Capture the cell that displays the provided text and extract its (X, Y) central coordinate. 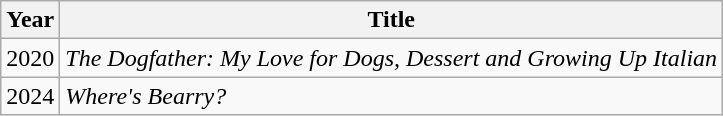
2020 (30, 58)
Year (30, 20)
Title (392, 20)
The Dogfather: My Love for Dogs, Dessert and Growing Up Italian (392, 58)
Where's Bearry? (392, 96)
2024 (30, 96)
